Find where the given text appears and provide that cell's center as (X, Y) coordinate. 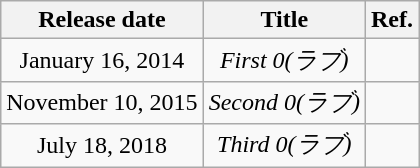
Ref. (392, 20)
First 0(ラブ) (284, 60)
Third 0(ラブ) (284, 146)
Second 0(ラブ) (284, 102)
January 16, 2014 (102, 60)
Title (284, 20)
Release date (102, 20)
November 10, 2015 (102, 102)
July 18, 2018 (102, 146)
